Extract the [x, y] coordinate from the center of the cell holding the provided text.  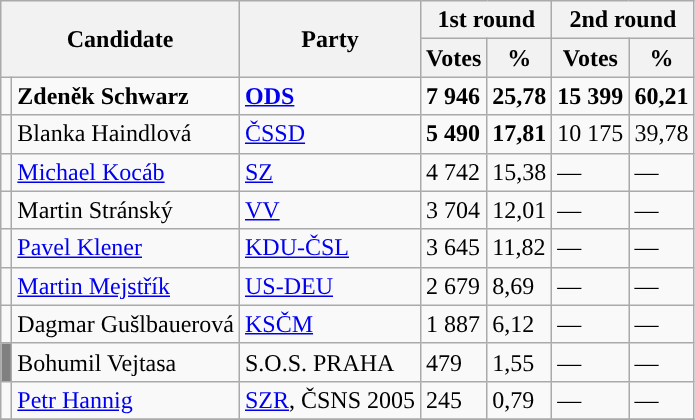
Blanka Haindlová [126, 134]
Party [330, 39]
Martin Stránský [126, 210]
39,78 [662, 134]
ČSSD [330, 134]
3 645 [454, 248]
S.O.S. PRAHA [330, 362]
15,38 [520, 172]
7 946 [454, 96]
479 [454, 362]
245 [454, 400]
2nd round [623, 20]
KSČM [330, 324]
Zdeněk Schwarz [126, 96]
15 399 [590, 96]
Pavel Klener [126, 248]
US-DEU [330, 286]
VV [330, 210]
2 679 [454, 286]
0,79 [520, 400]
KDU-ČSL [330, 248]
Petr Hannig [126, 400]
25,78 [520, 96]
3 704 [454, 210]
10 175 [590, 134]
Bohumil Vejtasa [126, 362]
ODS [330, 96]
1 887 [454, 324]
17,81 [520, 134]
Candidate [120, 39]
Dagmar Gušlbauerová [126, 324]
4 742 [454, 172]
SZ [330, 172]
1st round [486, 20]
60,21 [662, 96]
6,12 [520, 324]
Martin Mejstřík [126, 286]
11,82 [520, 248]
SZR, ČSNS 2005 [330, 400]
1,55 [520, 362]
12,01 [520, 210]
5 490 [454, 134]
Michael Kocáb [126, 172]
8,69 [520, 286]
